For the text-containing cell, return its midpoint in (X, Y) coordinate format. 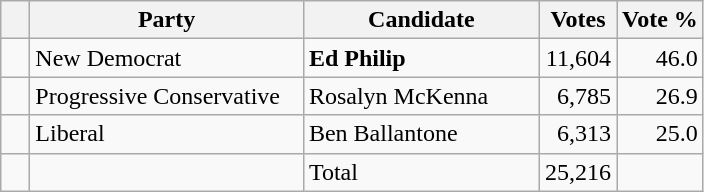
Ben Ballantone (421, 134)
6,313 (578, 134)
46.0 (660, 58)
Progressive Conservative (167, 96)
Votes (578, 20)
Liberal (167, 134)
New Democrat (167, 58)
6,785 (578, 96)
Total (421, 172)
Ed Philip (421, 58)
Candidate (421, 20)
25.0 (660, 134)
26.9 (660, 96)
Rosalyn McKenna (421, 96)
25,216 (578, 172)
11,604 (578, 58)
Party (167, 20)
Vote % (660, 20)
